Return (X, Y) of the center of cell containing provided text 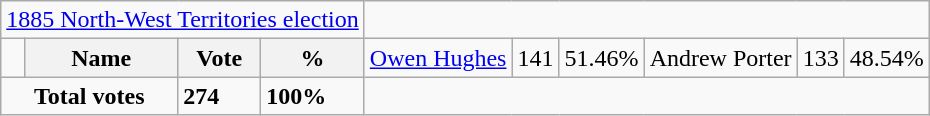
Vote (220, 58)
1885 North-West Territories election (183, 20)
51.46% (602, 58)
100% (313, 96)
48.54% (886, 58)
Owen Hughes (438, 58)
Andrew Porter (720, 58)
141 (536, 58)
133 (820, 58)
Total votes (90, 96)
274 (220, 96)
Name (102, 58)
% (313, 58)
